Locate the cell with the specified text and output its (x, y) center coordinate. 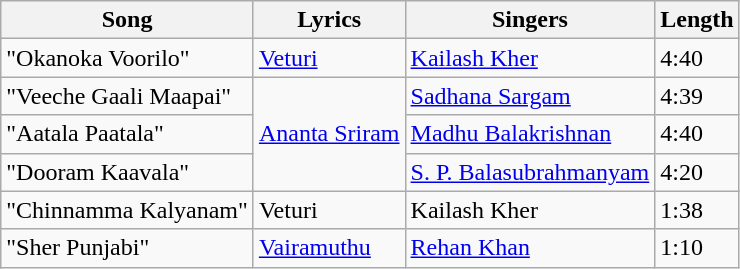
Rehan Khan (530, 248)
"Chinnamma Kalyanam" (128, 210)
"Dooram Kaavala" (128, 172)
Ananta Sriram (329, 134)
"Aatala Paatala" (128, 134)
Lyrics (329, 20)
Song (128, 20)
"Sher Punjabi" (128, 248)
1:10 (697, 248)
Sadhana Sargam (530, 96)
4:39 (697, 96)
Singers (530, 20)
1:38 (697, 210)
Vairamuthu (329, 248)
"Veeche Gaali Maapai" (128, 96)
Length (697, 20)
Madhu Balakrishnan (530, 134)
"Okanoka Voorilo" (128, 58)
4:20 (697, 172)
S. P. Balasubrahmanyam (530, 172)
